Provide the (x, y) coordinate of the cell's center where the given text is located.  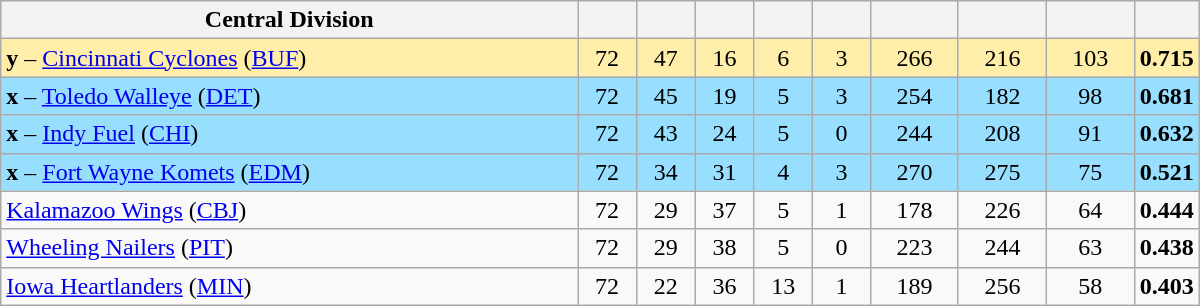
226 (1002, 210)
Iowa Heartlanders (MIN) (290, 286)
0.715 (1166, 58)
270 (915, 172)
x – Fort Wayne Komets (EDM) (290, 172)
223 (915, 248)
47 (666, 58)
216 (1002, 58)
x – Indy Fuel (CHI) (290, 134)
19 (724, 96)
98 (1090, 96)
91 (1090, 134)
16 (724, 58)
0.632 (1166, 134)
13 (784, 286)
63 (1090, 248)
34 (666, 172)
178 (915, 210)
36 (724, 286)
45 (666, 96)
43 (666, 134)
37 (724, 210)
0.444 (1166, 210)
103 (1090, 58)
6 (784, 58)
75 (1090, 172)
0.438 (1166, 248)
31 (724, 172)
22 (666, 286)
4 (784, 172)
64 (1090, 210)
189 (915, 286)
0.521 (1166, 172)
Wheeling Nailers (PIT) (290, 248)
256 (1002, 286)
208 (1002, 134)
38 (724, 248)
58 (1090, 286)
Central Division (290, 20)
275 (1002, 172)
y – Cincinnati Cyclones (BUF) (290, 58)
0.403 (1166, 286)
0.681 (1166, 96)
182 (1002, 96)
254 (915, 96)
x – Toledo Walleye (DET) (290, 96)
Kalamazoo Wings (CBJ) (290, 210)
266 (915, 58)
24 (724, 134)
